From the cell containing the given text, extract its center point as (X, Y) coordinate. 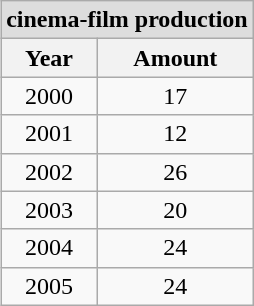
12 (175, 134)
20 (175, 210)
2000 (50, 96)
cinema-film production (128, 20)
2003 (50, 210)
2004 (50, 248)
2001 (50, 134)
2002 (50, 172)
17 (175, 96)
26 (175, 172)
2005 (50, 286)
Amount (175, 58)
Year (50, 58)
